Pinpoint the cell where the given text exists, returning its [x, y] midpoint coordinate. 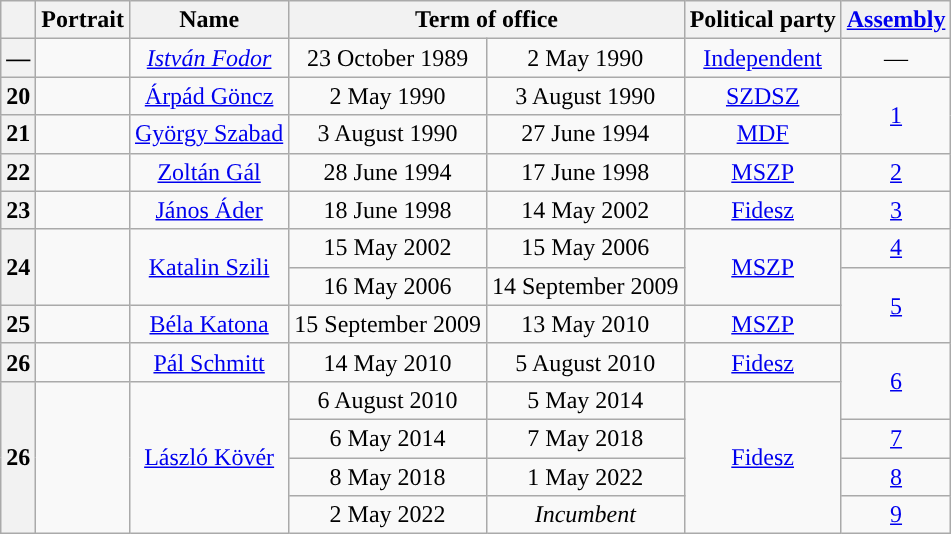
SZDSZ [762, 96]
22 [18, 172]
István Fodor [208, 58]
2 [896, 172]
18 June 1998 [388, 210]
17 June 1998 [585, 172]
15 May 2006 [585, 248]
Political party [762, 20]
Zoltán Gál [208, 172]
27 June 1994 [585, 134]
8 May 2018 [388, 477]
5 August 2010 [585, 362]
Katalin Szili [208, 267]
Incumbent [585, 515]
14 May 2010 [388, 362]
16 May 2006 [388, 286]
Independent [762, 58]
Pál Schmitt [208, 362]
Béla Katona [208, 324]
15 September 2009 [388, 324]
1 [896, 115]
5 [896, 305]
7 [896, 438]
6 August 2010 [388, 400]
25 [18, 324]
György Szabad [208, 134]
23 October 1989 [388, 58]
Árpád Göncz [208, 96]
2 May 2022 [388, 515]
Term of office [486, 20]
28 June 1994 [388, 172]
MDF [762, 134]
14 May 2002 [585, 210]
24 [18, 267]
6 [896, 381]
1 May 2022 [585, 477]
Name [208, 20]
9 [896, 515]
20 [18, 96]
13 May 2010 [585, 324]
4 [896, 248]
6 May 2014 [388, 438]
László Kövér [208, 457]
15 May 2002 [388, 248]
23 [18, 210]
21 [18, 134]
Portrait [83, 20]
3 [896, 210]
5 May 2014 [585, 400]
7 May 2018 [585, 438]
8 [896, 477]
János Áder [208, 210]
14 September 2009 [585, 286]
Assembly [896, 20]
